Return (x, y) of the center of cell containing provided text 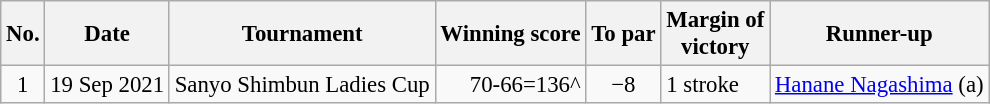
Runner-up (880, 34)
1 stroke (716, 85)
No. (23, 34)
70-66=136^ (510, 85)
Sanyo Shimbun Ladies Cup (302, 85)
Hanane Nagashima (a) (880, 85)
Margin ofvictory (716, 34)
To par (624, 34)
Date (107, 34)
1 (23, 85)
19 Sep 2021 (107, 85)
Tournament (302, 34)
Winning score (510, 34)
−8 (624, 85)
